Pinpoint the cell where the given text exists, returning its [x, y] midpoint coordinate. 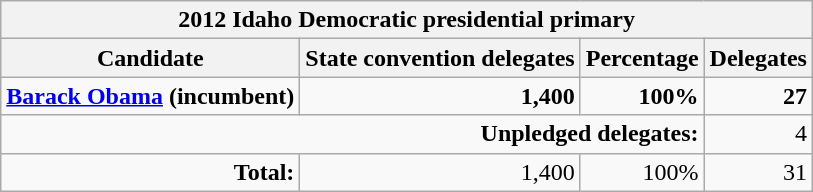
Candidate [150, 58]
State convention delegates [440, 58]
4 [758, 134]
Barack Obama (incumbent) [150, 96]
2012 Idaho Democratic presidential primary [407, 20]
Unpledged delegates: [352, 134]
Total: [150, 172]
31 [758, 172]
Delegates [758, 58]
Percentage [642, 58]
27 [758, 96]
